For the text-containing cell, return its midpoint in [X, Y] coordinate format. 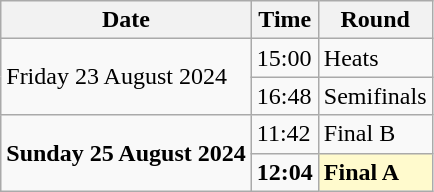
11:42 [284, 134]
Final B [375, 134]
Date [126, 20]
15:00 [284, 58]
Friday 23 August 2024 [126, 77]
16:48 [284, 96]
Semifinals [375, 96]
Final A [375, 172]
Heats [375, 58]
Round [375, 20]
Time [284, 20]
12:04 [284, 172]
Sunday 25 August 2024 [126, 153]
